Search for the cell housing the specified text and yield its [x, y] center coordinate. 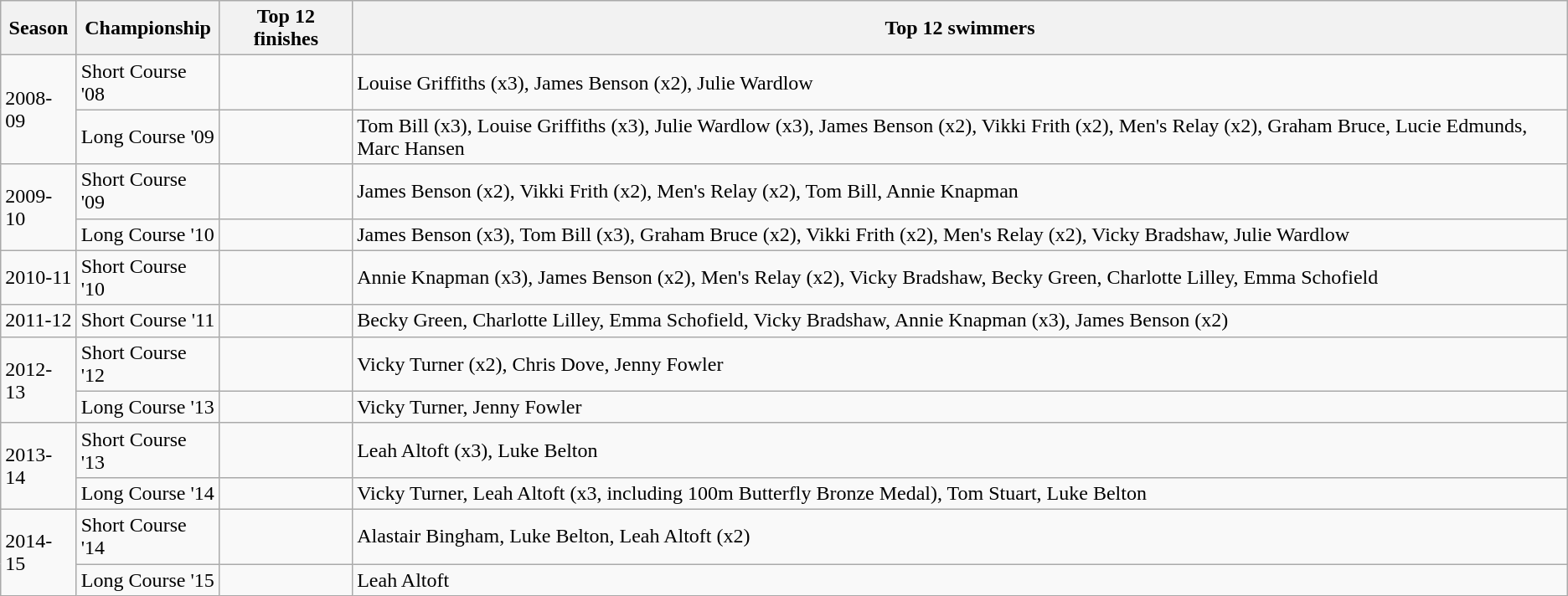
Long Course '15 [147, 580]
Becky Green, Charlotte Lilley, Emma Schofield, Vicky Bradshaw, Annie Knapman (x3), James Benson (x2) [960, 321]
Long Course '14 [147, 493]
Long Course '09 [147, 137]
Vicky Turner, Leah Altoft (x3, including 100m Butterfly Bronze Medal), Tom Stuart, Luke Belton [960, 493]
James Benson (x2), Vikki Frith (x2), Men's Relay (x2), Tom Bill, Annie Knapman [960, 191]
Short Course '08 [147, 82]
Short Course '09 [147, 191]
Top 12 swimmers [960, 28]
2012-13 [39, 380]
Vicky Turner (x2), Chris Dove, Jenny Fowler [960, 363]
2008-09 [39, 110]
Long Course '10 [147, 234]
Championship [147, 28]
Season [39, 28]
Short Course '14 [147, 536]
Short Course '11 [147, 321]
Louise Griffiths (x3), James Benson (x2), Julie Wardlow [960, 82]
2011-12 [39, 321]
Long Course '13 [147, 407]
Short Course '10 [147, 278]
2009-10 [39, 208]
2013-14 [39, 465]
Top 12 finishes [286, 28]
Annie Knapman (x3), James Benson (x2), Men's Relay (x2), Vicky Bradshaw, Becky Green, Charlotte Lilley, Emma Schofield [960, 278]
Short Course '13 [147, 450]
2010-11 [39, 278]
Short Course '12 [147, 363]
James Benson (x3), Tom Bill (x3), Graham Bruce (x2), Vikki Frith (x2), Men's Relay (x2), Vicky Bradshaw, Julie Wardlow [960, 234]
Leah Altoft [960, 580]
Alastair Bingham, Luke Belton, Leah Altoft (x2) [960, 536]
Vicky Turner, Jenny Fowler [960, 407]
Leah Altoft (x3), Luke Belton [960, 450]
2014-15 [39, 552]
